Search for the cell housing the specified text and yield its (X, Y) center coordinate. 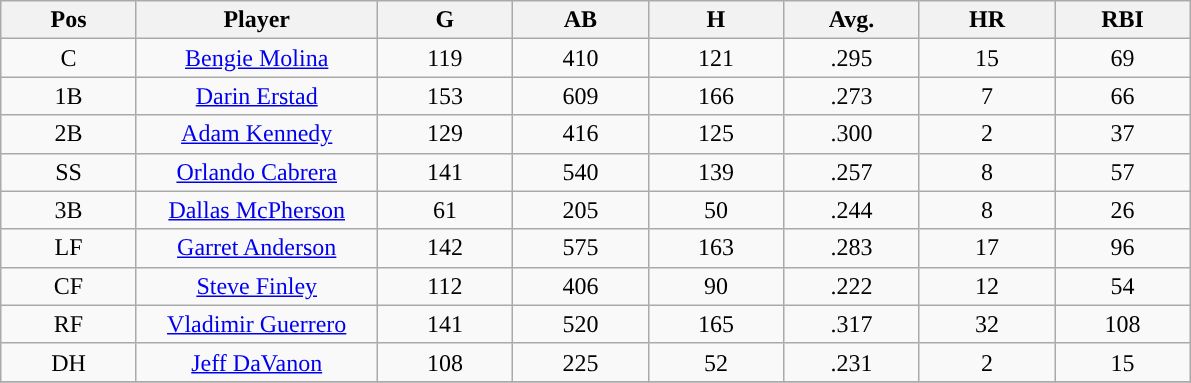
119 (445, 58)
66 (1123, 96)
.273 (852, 96)
.283 (852, 248)
406 (581, 286)
RBI (1123, 20)
DH (69, 362)
32 (987, 324)
LF (69, 248)
416 (581, 134)
50 (716, 210)
Vladimir Guerrero (256, 324)
163 (716, 248)
90 (716, 286)
Pos (69, 20)
.257 (852, 172)
26 (1123, 210)
205 (581, 210)
1B (69, 96)
.222 (852, 286)
12 (987, 286)
Player (256, 20)
37 (1123, 134)
3B (69, 210)
52 (716, 362)
129 (445, 134)
Avg. (852, 20)
61 (445, 210)
125 (716, 134)
.317 (852, 324)
H (716, 20)
.231 (852, 362)
520 (581, 324)
609 (581, 96)
.295 (852, 58)
575 (581, 248)
121 (716, 58)
AB (581, 20)
153 (445, 96)
139 (716, 172)
HR (987, 20)
57 (1123, 172)
540 (581, 172)
SS (69, 172)
Adam Kennedy (256, 134)
54 (1123, 286)
Darin Erstad (256, 96)
.244 (852, 210)
7 (987, 96)
.300 (852, 134)
G (445, 20)
166 (716, 96)
CF (69, 286)
Orlando Cabrera (256, 172)
142 (445, 248)
225 (581, 362)
Dallas McPherson (256, 210)
Jeff DaVanon (256, 362)
69 (1123, 58)
Steve Finley (256, 286)
RF (69, 324)
2B (69, 134)
Garret Anderson (256, 248)
410 (581, 58)
C (69, 58)
Bengie Molina (256, 58)
17 (987, 248)
112 (445, 286)
165 (716, 324)
96 (1123, 248)
